Find where the given text appears and provide that cell's center as [X, Y] coordinate. 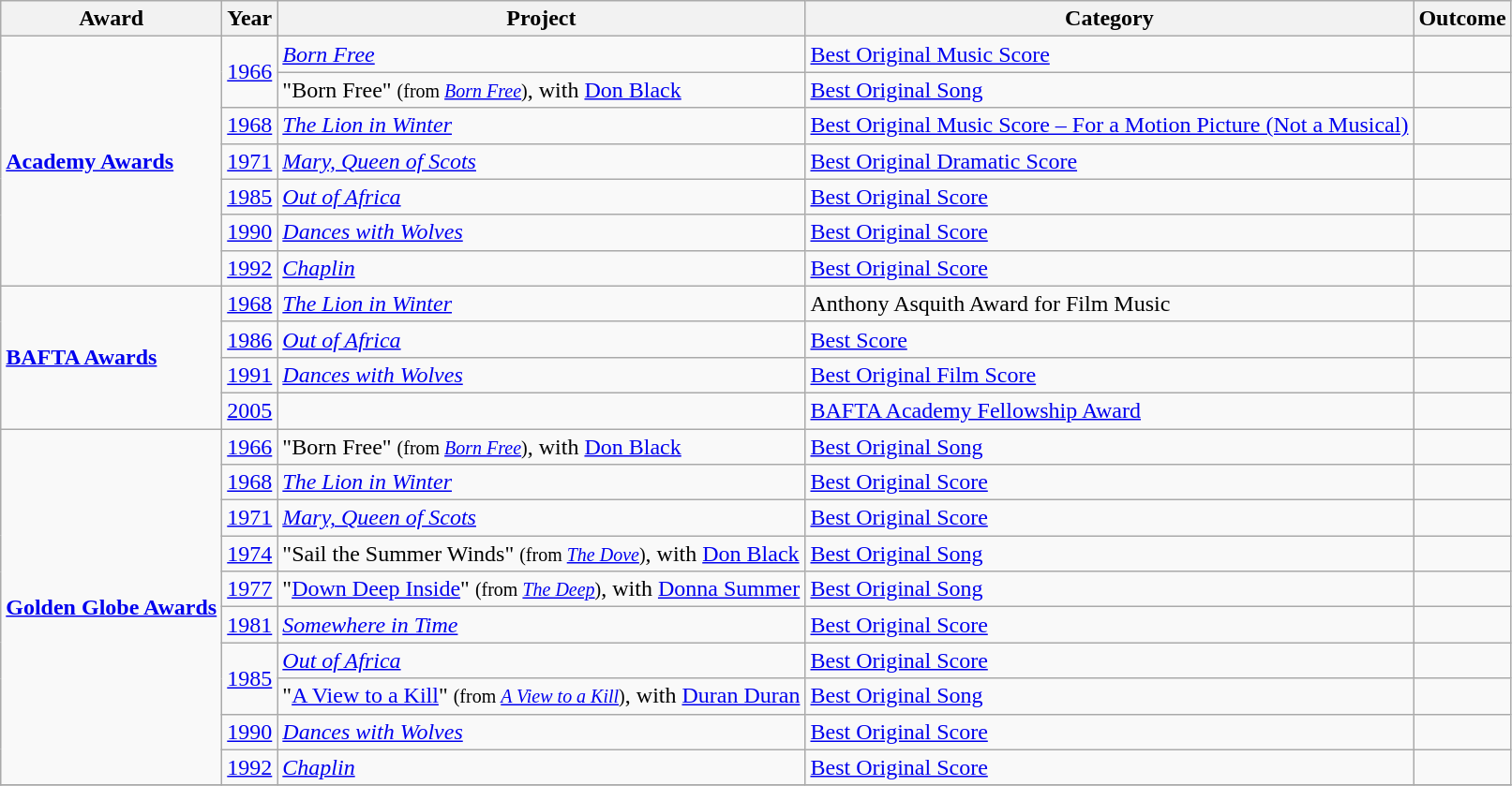
BAFTA Awards [112, 357]
Best Original Music Score – For a Motion Picture (Not a Musical) [1110, 126]
Category [1110, 19]
1991 [249, 375]
1977 [249, 589]
Golden Globe Awards [112, 607]
2005 [249, 410]
BAFTA Academy Fellowship Award [1110, 410]
1986 [249, 339]
Project [542, 19]
Best Original Dramatic Score [1110, 161]
Best Original Music Score [1110, 54]
Academy Awards [112, 161]
Award [112, 19]
"Down Deep Inside" (from The Deep), with Donna Summer [542, 589]
Born Free [542, 54]
Year [249, 19]
Best Score [1110, 339]
1974 [249, 554]
Anthony Asquith Award for Film Music [1110, 304]
Outcome [1462, 19]
Best Original Film Score [1110, 375]
"A View to a Kill" (from A View to a Kill), with Duran Duran [542, 696]
"Sail the Summer Winds" (from The Dove), with Don Black [542, 554]
Somewhere in Time [542, 625]
1981 [249, 625]
